Detect which cell encompasses the target text, then output its (x, y) center coordinate. 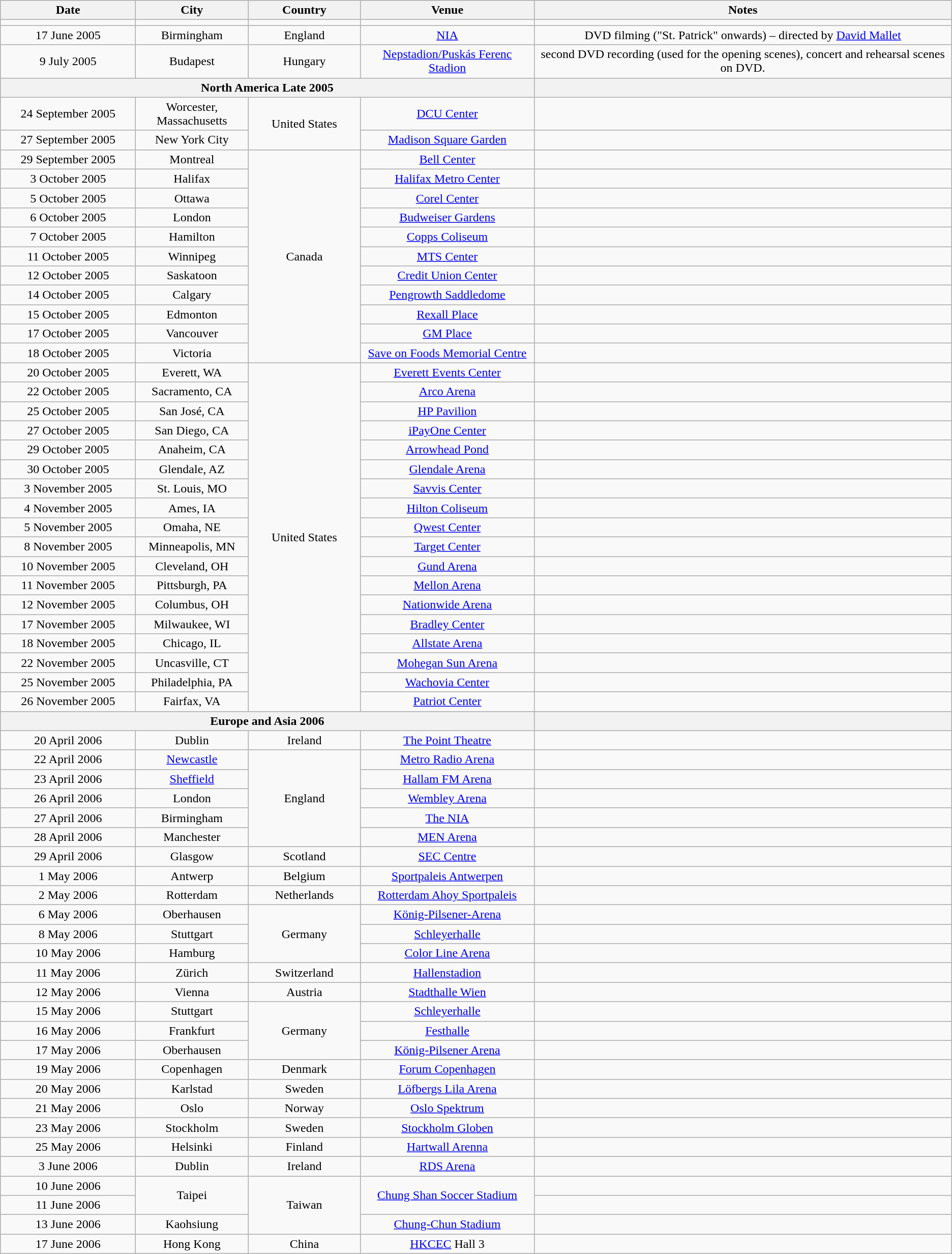
27 April 2006 (68, 818)
Sheffield (192, 779)
3 October 2005 (68, 179)
4 November 2005 (68, 508)
Switzerland (304, 973)
Hamburg (192, 953)
26 April 2006 (68, 798)
Fairfax, VA (192, 702)
23 April 2006 (68, 779)
Ottawa (192, 198)
Nationwide Arena (448, 605)
25 November 2005 (68, 682)
14 October 2005 (68, 295)
Calgary (192, 295)
St. Louis, MO (192, 488)
Worcester, Massachusetts (192, 114)
Manchester (192, 837)
second DVD recording (used for the opening scenes), concert and rehearsal scenes on DVD. (742, 61)
Stockholm (192, 1127)
Cleveland, OH (192, 566)
GM Place (448, 334)
Rexall Place (448, 314)
22 October 2005 (68, 392)
Chung-Chun Stadium (448, 1224)
Arco Arena (448, 392)
8 November 2005 (68, 546)
Minneapolis, MN (192, 546)
10 November 2005 (68, 566)
MEN Arena (448, 837)
Halifax (192, 179)
Hartwall Arenna (448, 1147)
Stadthalle Wien (448, 992)
Uncasville, CT (192, 663)
Karlstad (192, 1089)
SEC Centre (448, 856)
20 April 2006 (68, 740)
Oslo Spektrum (448, 1108)
HP Pavilion (448, 411)
Everett Events Center (448, 372)
10 June 2006 (68, 1186)
MTS Center (448, 256)
Newcastle (192, 760)
Frankfurt (192, 1031)
22 November 2005 (68, 663)
17 May 2006 (68, 1050)
Saskatoon (192, 276)
Oslo (192, 1108)
12 October 2005 (68, 276)
Copenhagen (192, 1069)
9 July 2005 (68, 61)
Hungary (304, 61)
DVD filming ("St. Patrick" onwards) – directed by David Mallet (742, 35)
Pittsburgh, PA (192, 586)
Omaha, NE (192, 527)
Milwaukee, WI (192, 624)
27 October 2005 (68, 430)
24 September 2005 (68, 114)
Montreal (192, 159)
König-Pilsener Arena (448, 1050)
19 May 2006 (68, 1069)
The Point Theatre (448, 740)
22 April 2006 (68, 760)
Corel Center (448, 198)
Netherlands (304, 895)
Qwest Center (448, 527)
The NIA (448, 818)
Denmark (304, 1069)
San Diego, CA (192, 430)
20 May 2006 (68, 1089)
3 November 2005 (68, 488)
18 November 2005 (68, 644)
17 November 2005 (68, 624)
iPayOne Center (448, 430)
30 October 2005 (68, 469)
16 May 2006 (68, 1031)
12 May 2006 (68, 992)
Savvis Center (448, 488)
Allstate Arena (448, 644)
25 May 2006 (68, 1147)
Scotland (304, 856)
Everett, WA (192, 372)
Save on Foods Memorial Centre (448, 353)
Vienna (192, 992)
11 November 2005 (68, 586)
5 November 2005 (68, 527)
Metro Radio Arena (448, 760)
Color Line Arena (448, 953)
Kaohsiung (192, 1224)
RDS Arena (448, 1166)
DCU Center (448, 114)
15 October 2005 (68, 314)
Belgium (304, 876)
6 May 2006 (68, 915)
11 October 2005 (68, 256)
13 June 2006 (68, 1224)
Canada (304, 256)
Gund Arena (448, 566)
Hallenstadion (448, 973)
Chicago, IL (192, 644)
17 June 2005 (68, 35)
Country (304, 10)
8 May 2006 (68, 934)
Date (68, 10)
Edmonton (192, 314)
Bradley Center (448, 624)
Hamilton (192, 237)
Glendale Arena (448, 469)
Vancouver (192, 334)
Stockholm Globen (448, 1127)
Finland (304, 1147)
18 October 2005 (68, 353)
25 October 2005 (68, 411)
2 May 2006 (68, 895)
Target Center (448, 546)
Norway (304, 1108)
29 April 2006 (68, 856)
Madison Square Garden (448, 140)
San José, CA (192, 411)
Glasgow (192, 856)
Hong Kong (192, 1244)
Rotterdam Ahoy Sportpaleis (448, 895)
Rotterdam (192, 895)
Anaheim, CA (192, 450)
Helsinki (192, 1147)
5 October 2005 (68, 198)
Sacramento, CA (192, 392)
Columbus, OH (192, 605)
29 October 2005 (68, 450)
Ames, IA (192, 508)
Mohegan Sun Arena (448, 663)
28 April 2006 (68, 837)
NIA (448, 35)
Patriot Center (448, 702)
29 September 2005 (68, 159)
Festhalle (448, 1031)
Venue (448, 10)
11 June 2006 (68, 1205)
21 May 2006 (68, 1108)
Austria (304, 992)
Sportpaleis Antwerpen (448, 876)
Pengrowth Saddledome (448, 295)
König-Pilsener-Arena (448, 915)
Hallam FM Arena (448, 779)
Chung Shan Soccer Stadium (448, 1195)
New York City (192, 140)
Nepstadion/Puskás Ferenc Stadion (448, 61)
23 May 2006 (68, 1127)
Arrowhead Pond (448, 450)
12 November 2005 (68, 605)
Victoria (192, 353)
Copps Coliseum (448, 237)
Europe and Asia 2006 (267, 721)
26 November 2005 (68, 702)
Credit Union Center (448, 276)
Zürich (192, 973)
3 June 2006 (68, 1166)
Halifax Metro Center (448, 179)
Mellon Arena (448, 586)
HKCEC Hall 3 (448, 1244)
Löfbergs Lila Arena (448, 1089)
Winnipeg (192, 256)
North America Late 2005 (267, 88)
15 May 2006 (68, 1011)
Forum Copenhagen (448, 1069)
17 June 2006 (68, 1244)
Hilton Coliseum (448, 508)
Notes (742, 10)
27 September 2005 (68, 140)
Wembley Arena (448, 798)
Wachovia Center (448, 682)
Antwerp (192, 876)
1 May 2006 (68, 876)
Taipei (192, 1195)
Glendale, AZ (192, 469)
Bell Center (448, 159)
Philadelphia, PA (192, 682)
10 May 2006 (68, 953)
17 October 2005 (68, 334)
6 October 2005 (68, 217)
Taiwan (304, 1205)
City (192, 10)
11 May 2006 (68, 973)
Budweiser Gardens (448, 217)
20 October 2005 (68, 372)
7 October 2005 (68, 237)
Budapest (192, 61)
China (304, 1244)
